Return (X, Y) of the center of cell containing provided text 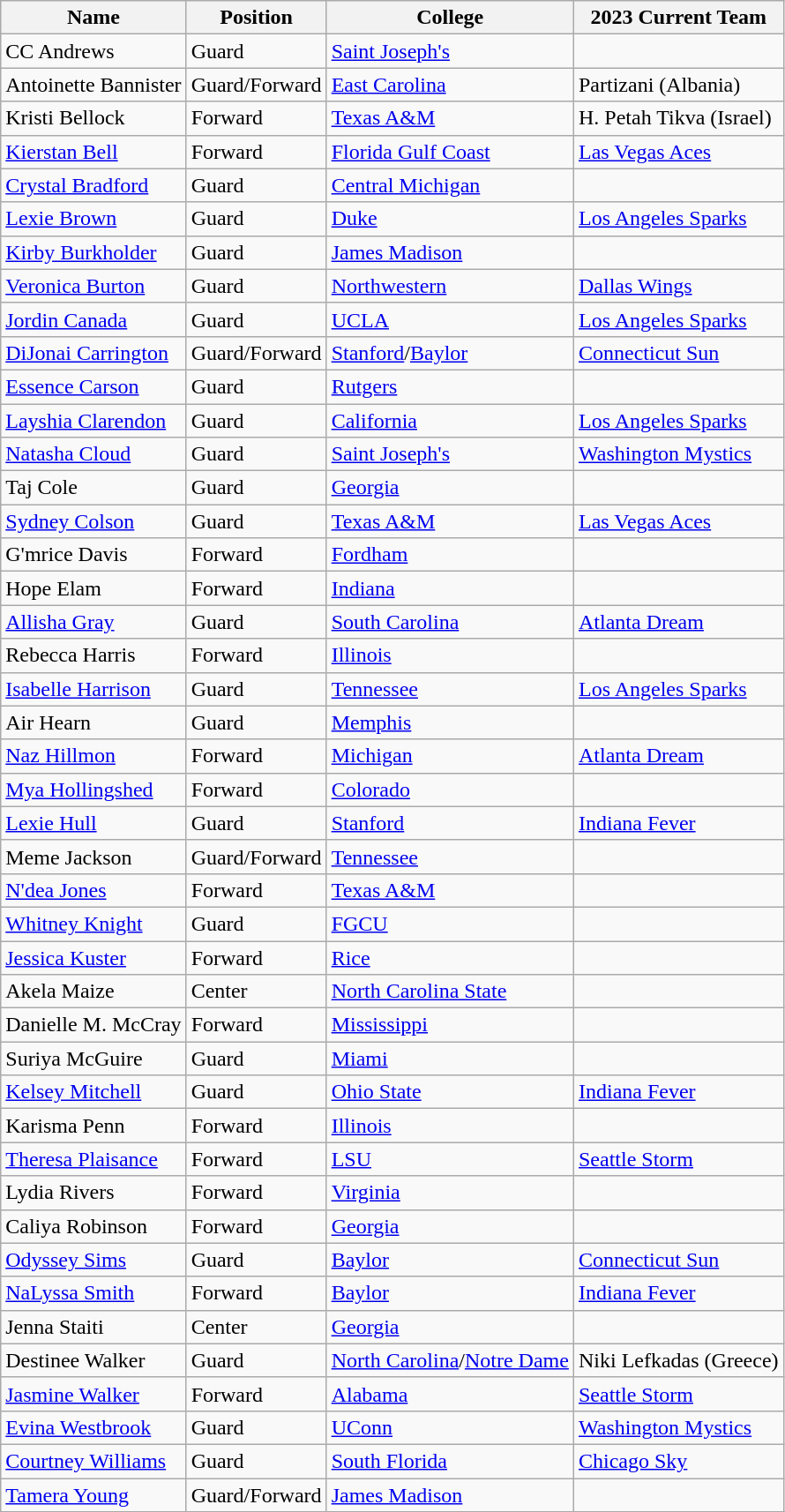
Tamera Young (93, 1495)
Stanford (450, 823)
CC Andrews (93, 51)
Veronica Burton (93, 286)
Jasmine Walker (93, 1394)
Sydney Colson (93, 521)
Kirby Burkholder (93, 252)
UCLA (450, 319)
Niki Lefkadas (Greece) (678, 1360)
Jordin Canada (93, 319)
Odyssey Sims (93, 1260)
College (450, 18)
Duke (450, 219)
Mya Hollingshed (93, 790)
Northwestern (450, 286)
Whitney Knight (93, 924)
NaLyssa Smith (93, 1293)
South Carolina (450, 622)
Rice (450, 957)
Taj Cole (93, 488)
Lexie Hull (93, 823)
Theresa Plaisance (93, 1159)
Rebecca Harris (93, 655)
Crystal Bradford (93, 185)
Alabama (450, 1394)
UConn (450, 1427)
California (450, 421)
Virginia (450, 1193)
Lexie Brown (93, 219)
Ohio State (450, 1092)
Naz Hillmon (93, 756)
Stanford/Baylor (450, 353)
N'dea Jones (93, 890)
North Carolina/Notre Dame (450, 1360)
FGCU (450, 924)
Meme Jackson (93, 857)
Antoinette Bannister (93, 85)
Courtney Williams (93, 1461)
Fordham (450, 555)
Caliya Robinson (93, 1226)
Isabelle Harrison (93, 689)
Partizani (Albania) (678, 85)
LSU (450, 1159)
Jenna Staiti (93, 1327)
Natasha Cloud (93, 454)
South Florida (450, 1461)
Mississippi (450, 1025)
Allisha Gray (93, 622)
G'mrice Davis (93, 555)
Chicago Sky (678, 1461)
Suriya McGuire (93, 1059)
2023 Current Team (678, 18)
Kristi Bellock (93, 118)
Florida Gulf Coast (450, 152)
Kelsey Mitchell (93, 1092)
Jessica Kuster (93, 957)
Air Hearn (93, 722)
Michigan (450, 756)
Lydia Rivers (93, 1193)
Essence Carson (93, 386)
North Carolina State (450, 992)
Rutgers (450, 386)
Indiana (450, 588)
East Carolina (450, 85)
Layshia Clarendon (93, 421)
Akela Maize (93, 992)
Central Michigan (450, 185)
DiJonai Carrington (93, 353)
Evina Westbrook (93, 1427)
Karisma Penn (93, 1126)
Miami (450, 1059)
Dallas Wings (678, 286)
H. Petah Tikva (Israel) (678, 118)
Name (93, 18)
Memphis (450, 722)
Danielle M. McCray (93, 1025)
Hope Elam (93, 588)
Kierstan Bell (93, 152)
Destinee Walker (93, 1360)
Position (256, 18)
Colorado (450, 790)
